Capture the cell that displays the provided text and extract its [X, Y] central coordinate. 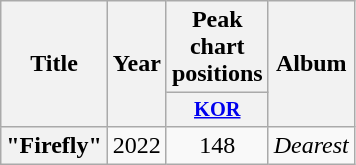
Peak chart positions [217, 47]
Album [311, 64]
Title [54, 64]
KOR [217, 110]
148 [217, 145]
Dearest [311, 145]
Year [136, 64]
"Firefly" [54, 145]
2022 [136, 145]
